Return (X, Y) of the center of cell containing provided text 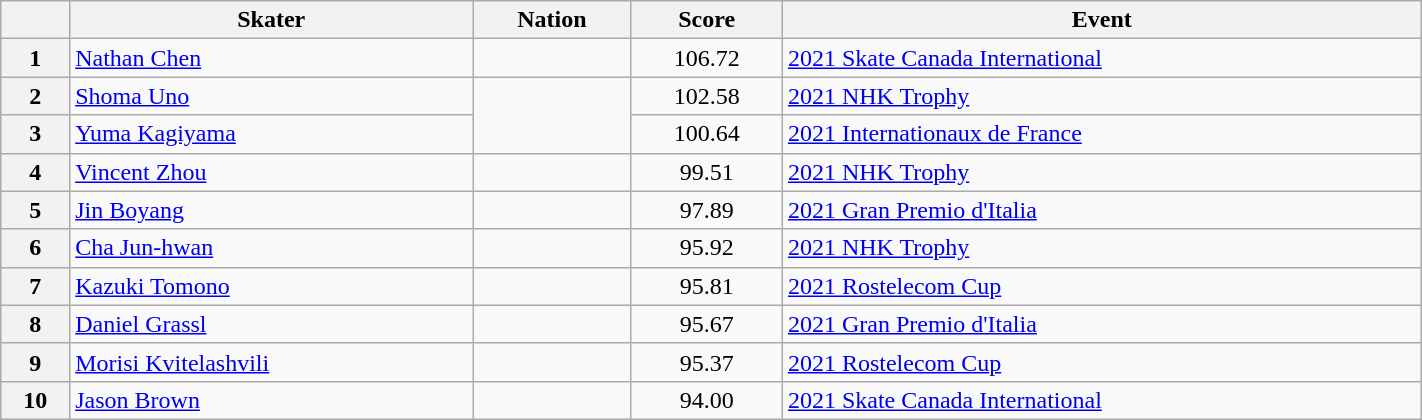
Nation (552, 20)
Nathan Chen (272, 58)
95.92 (707, 248)
95.37 (707, 362)
97.89 (707, 210)
Vincent Zhou (272, 172)
99.51 (707, 172)
95.67 (707, 324)
7 (36, 286)
94.00 (707, 400)
9 (36, 362)
4 (36, 172)
Event (1102, 20)
2 (36, 96)
Score (707, 20)
1 (36, 58)
100.64 (707, 134)
106.72 (707, 58)
Skater (272, 20)
Cha Jun-hwan (272, 248)
102.58 (707, 96)
10 (36, 400)
8 (36, 324)
Jin Boyang (272, 210)
Morisi Kvitelashvili (272, 362)
3 (36, 134)
Daniel Grassl (272, 324)
2021 Internationaux de France (1102, 134)
Yuma Kagiyama (272, 134)
Kazuki Tomono (272, 286)
Jason Brown (272, 400)
6 (36, 248)
95.81 (707, 286)
5 (36, 210)
Shoma Uno (272, 96)
